Identify which cell holds the provided text, then report its (X, Y) central coordinate. 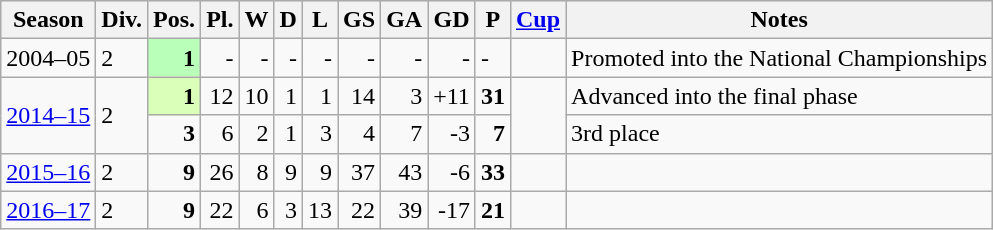
2004–05 (48, 58)
3rd place (780, 134)
26 (220, 172)
39 (404, 210)
L (320, 20)
8 (256, 172)
P (492, 20)
2014–15 (48, 115)
31 (492, 96)
D (288, 20)
14 (360, 96)
Promoted into the National Championships (780, 58)
Div. (122, 20)
Cup (538, 20)
-17 (452, 210)
37 (360, 172)
-6 (452, 172)
Notes (780, 20)
Pl. (220, 20)
33 (492, 172)
+11 (452, 96)
4 (360, 134)
2015–16 (48, 172)
21 (492, 210)
GA (404, 20)
Season (48, 20)
Pos. (174, 20)
GS (360, 20)
GD (452, 20)
Advanced into the final phase (780, 96)
12 (220, 96)
43 (404, 172)
2016–17 (48, 210)
10 (256, 96)
W (256, 20)
13 (320, 210)
-3 (452, 134)
